Capture the cell that displays the provided text and extract its [X, Y] central coordinate. 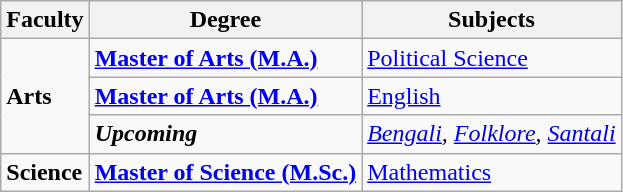
Science [45, 172]
Bengali, Folklore, Santali [492, 134]
Political Science [492, 58]
Degree [226, 20]
Upcoming [226, 134]
Master of Science (M.Sc.) [226, 172]
Mathematics [492, 172]
Subjects [492, 20]
Arts [45, 96]
English [492, 96]
Faculty [45, 20]
